Return (x, y) of the center of cell containing provided text 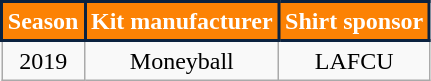
Season (44, 22)
LAFCU (354, 60)
Shirt sponsor (354, 22)
2019 (44, 60)
Moneyball (182, 60)
Kit manufacturer (182, 22)
